Determine the (x, y) coordinate at the center of the cell enclosing the given text.  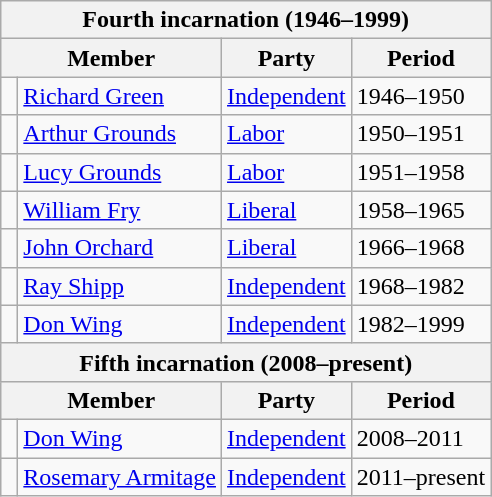
Lucy Grounds (120, 172)
Ray Shipp (120, 286)
Arthur Grounds (120, 134)
Fifth incarnation (2008–present) (246, 362)
1958–1965 (420, 210)
1951–1958 (420, 172)
1950–1951 (420, 134)
Richard Green (120, 96)
1968–1982 (420, 286)
1946–1950 (420, 96)
2008–2011 (420, 438)
Fourth incarnation (1946–1999) (246, 20)
1982–1999 (420, 324)
William Fry (120, 210)
2011–present (420, 477)
1966–1968 (420, 248)
Rosemary Armitage (120, 477)
John Orchard (120, 248)
